Find where the given text appears and provide that cell's center as (x, y) coordinate. 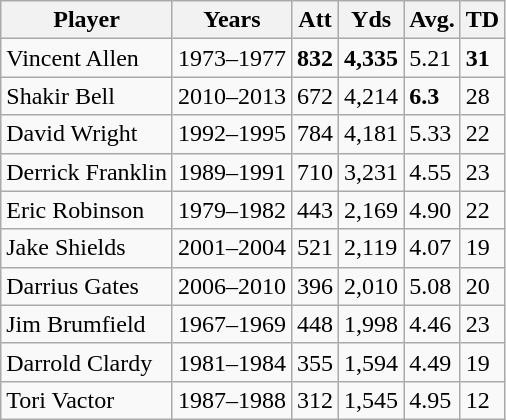
12 (482, 400)
5.21 (432, 58)
1992–1995 (232, 134)
1,998 (372, 324)
396 (314, 286)
Derrick Franklin (87, 172)
1,594 (372, 362)
2,169 (372, 210)
Player (87, 20)
4.46 (432, 324)
Shakir Bell (87, 96)
Darrold Clardy (87, 362)
4,335 (372, 58)
Jim Brumfield (87, 324)
31 (482, 58)
2006–2010 (232, 286)
Jake Shields (87, 248)
312 (314, 400)
Att (314, 20)
5.08 (432, 286)
David Wright (87, 134)
20 (482, 286)
1,545 (372, 400)
4,181 (372, 134)
2,119 (372, 248)
Darrius Gates (87, 286)
28 (482, 96)
521 (314, 248)
Years (232, 20)
1967–1969 (232, 324)
Avg. (432, 20)
4.55 (432, 172)
672 (314, 96)
Eric Robinson (87, 210)
1973–1977 (232, 58)
2,010 (372, 286)
832 (314, 58)
4.49 (432, 362)
2010–2013 (232, 96)
5.33 (432, 134)
1979–1982 (232, 210)
6.3 (432, 96)
TD (482, 20)
1989–1991 (232, 172)
4.95 (432, 400)
Vincent Allen (87, 58)
448 (314, 324)
1981–1984 (232, 362)
3,231 (372, 172)
Yds (372, 20)
1987–1988 (232, 400)
4.07 (432, 248)
443 (314, 210)
4,214 (372, 96)
Tori Vactor (87, 400)
4.90 (432, 210)
784 (314, 134)
710 (314, 172)
2001–2004 (232, 248)
355 (314, 362)
